Return the [X, Y] coordinate for the center point of the cell that contains the specified text.  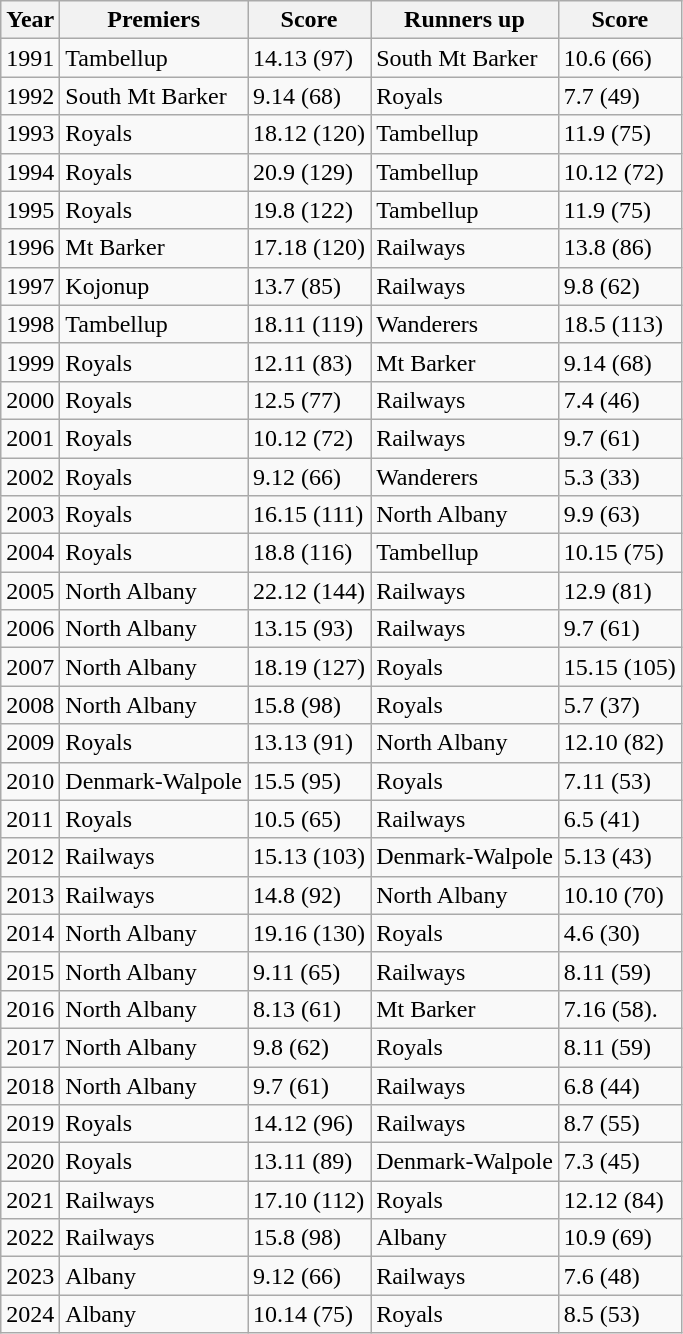
10.9 (69) [620, 1238]
6.8 (44) [620, 1085]
12.5 (77) [310, 400]
16.15 (111) [310, 515]
Kojonup [154, 286]
1994 [30, 172]
15.5 (95) [310, 781]
12.10 (82) [620, 743]
1993 [30, 134]
10.15 (75) [620, 553]
Year [30, 20]
2012 [30, 857]
2016 [30, 1009]
20.9 (129) [310, 172]
12.9 (81) [620, 591]
19.16 (130) [310, 933]
2015 [30, 971]
5.13 (43) [620, 857]
12.12 (84) [620, 1200]
18.12 (120) [310, 134]
2024 [30, 1314]
2021 [30, 1200]
2014 [30, 933]
1999 [30, 362]
2004 [30, 553]
2000 [30, 400]
12.11 (83) [310, 362]
17.18 (120) [310, 248]
10.5 (65) [310, 819]
8.7 (55) [620, 1124]
2022 [30, 1238]
Premiers [154, 20]
18.19 (127) [310, 667]
2013 [30, 895]
1996 [30, 248]
2017 [30, 1047]
7.3 (45) [620, 1162]
10.14 (75) [310, 1314]
2002 [30, 477]
2005 [30, 591]
7.7 (49) [620, 96]
2009 [30, 743]
7.11 (53) [620, 781]
1995 [30, 210]
13.15 (93) [310, 629]
17.10 (112) [310, 1200]
4.6 (30) [620, 933]
2023 [30, 1276]
13.13 (91) [310, 743]
Runners up [465, 20]
14.8 (92) [310, 895]
1992 [30, 96]
13.11 (89) [310, 1162]
15.15 (105) [620, 667]
2020 [30, 1162]
6.5 (41) [620, 819]
2003 [30, 515]
15.13 (103) [310, 857]
2010 [30, 781]
22.12 (144) [310, 591]
9.9 (63) [620, 515]
2018 [30, 1085]
1998 [30, 324]
13.8 (86) [620, 248]
8.5 (53) [620, 1314]
7.6 (48) [620, 1276]
5.7 (37) [620, 705]
7.16 (58). [620, 1009]
5.3 (33) [620, 477]
18.11 (119) [310, 324]
8.13 (61) [310, 1009]
14.13 (97) [310, 58]
9.11 (65) [310, 971]
14.12 (96) [310, 1124]
19.8 (122) [310, 210]
10.10 (70) [620, 895]
10.6 (66) [620, 58]
7.4 (46) [620, 400]
2011 [30, 819]
18.5 (113) [620, 324]
18.8 (116) [310, 553]
1991 [30, 58]
2007 [30, 667]
2019 [30, 1124]
2006 [30, 629]
2008 [30, 705]
13.7 (85) [310, 286]
2001 [30, 438]
1997 [30, 286]
